From the cell containing the given text, extract its center point as [X, Y] coordinate. 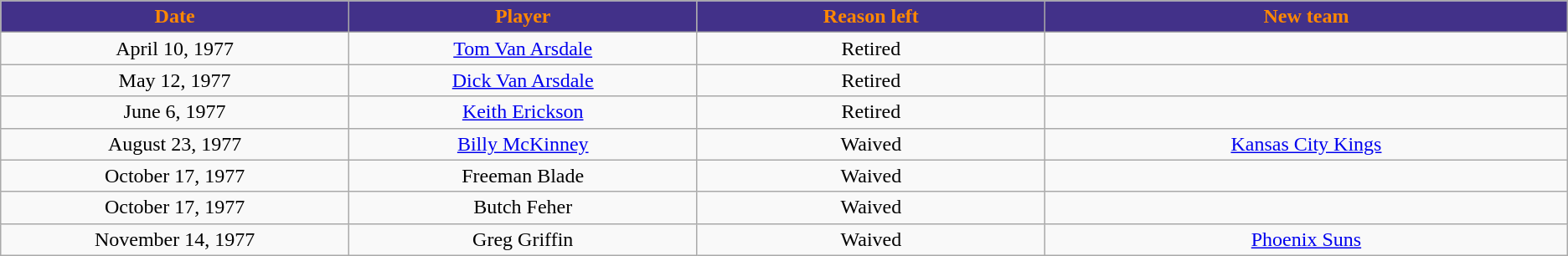
Greg Griffin [523, 239]
Date [175, 17]
Reason left [871, 17]
Tom Van Arsdale [523, 49]
Freeman Blade [523, 176]
April 10, 1977 [175, 49]
August 23, 1977 [175, 144]
Billy McKinney [523, 144]
May 12, 1977 [175, 80]
Kansas City Kings [1307, 144]
June 6, 1977 [175, 112]
Player [523, 17]
Dick Van Arsdale [523, 80]
Butch Feher [523, 207]
Phoenix Suns [1307, 239]
November 14, 1977 [175, 239]
New team [1307, 17]
Keith Erickson [523, 112]
